Return (X, Y) of the center of cell containing provided text 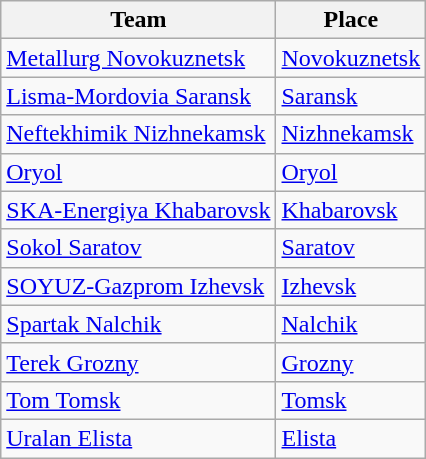
Neftekhimik Nizhnekamsk (138, 134)
Saratov (351, 248)
Metallurg Novokuznetsk (138, 58)
SKA-Energiya Khabarovsk (138, 210)
Terek Grozny (138, 362)
Nalchik (351, 324)
SOYUZ-Gazprom Izhevsk (138, 286)
Sokol Saratov (138, 248)
Novokuznetsk (351, 58)
Khabarovsk (351, 210)
Izhevsk (351, 286)
Nizhnekamsk (351, 134)
Uralan Elista (138, 438)
Lisma-Mordovia Saransk (138, 96)
Spartak Nalchik (138, 324)
Saransk (351, 96)
Tomsk (351, 400)
Grozny (351, 362)
Tom Tomsk (138, 400)
Elista (351, 438)
Place (351, 20)
Team (138, 20)
